Identify which cell holds the provided text, then report its [X, Y] central coordinate. 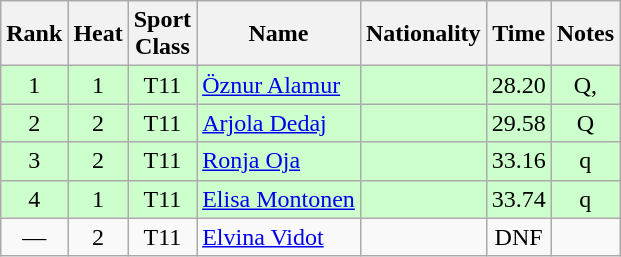
Elisa Montonen [279, 199]
Q, [585, 85]
33.74 [518, 199]
SportClass [162, 34]
Name [279, 34]
4 [34, 199]
Arjola Dedaj [279, 123]
Time [518, 34]
Notes [585, 34]
Rank [34, 34]
Ronja Oja [279, 161]
Heat [98, 34]
Öznur Alamur [279, 85]
Nationality [423, 34]
29.58 [518, 123]
33.16 [518, 161]
— [34, 237]
3 [34, 161]
28.20 [518, 85]
Q [585, 123]
DNF [518, 237]
Elvina Vidot [279, 237]
